Detect which cell encompasses the target text, then output its [X, Y] center coordinate. 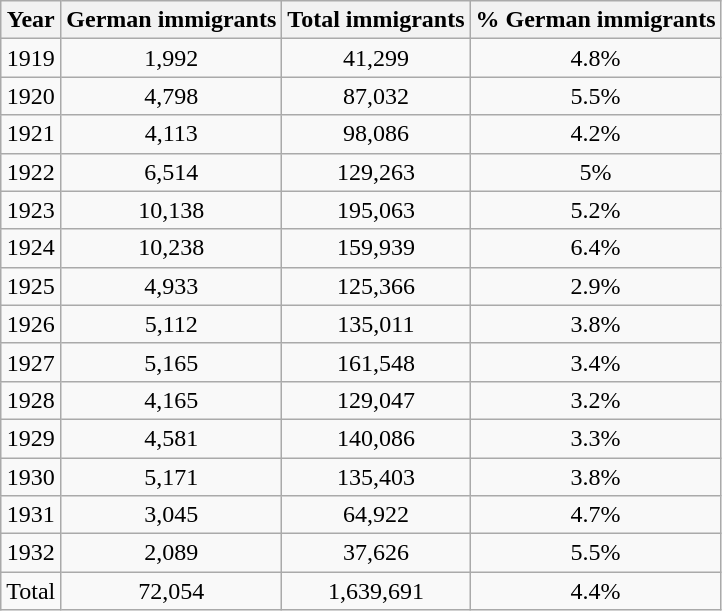
1922 [31, 172]
159,939 [376, 248]
87,032 [376, 96]
Total immigrants [376, 20]
1931 [31, 515]
1925 [31, 286]
135,403 [376, 477]
129,263 [376, 172]
2.9% [596, 286]
129,047 [376, 400]
1930 [31, 477]
5% [596, 172]
161,548 [376, 362]
195,063 [376, 210]
% German immigrants [596, 20]
1919 [31, 58]
1929 [31, 438]
4.8% [596, 58]
37,626 [376, 553]
1,992 [172, 58]
10,238 [172, 248]
5,171 [172, 477]
6,514 [172, 172]
98,086 [376, 134]
5,165 [172, 362]
German immigrants [172, 20]
4,113 [172, 134]
1926 [31, 324]
72,054 [172, 591]
1920 [31, 96]
10,138 [172, 210]
3,045 [172, 515]
5.2% [596, 210]
1923 [31, 210]
4,798 [172, 96]
2,089 [172, 553]
1927 [31, 362]
135,011 [376, 324]
1,639,691 [376, 591]
6.4% [596, 248]
5,112 [172, 324]
4,165 [172, 400]
64,922 [376, 515]
3.3% [596, 438]
4.2% [596, 134]
3.2% [596, 400]
4,581 [172, 438]
4.4% [596, 591]
Year [31, 20]
1932 [31, 553]
4,933 [172, 286]
1921 [31, 134]
1924 [31, 248]
140,086 [376, 438]
41,299 [376, 58]
3.4% [596, 362]
1928 [31, 400]
Total [31, 591]
125,366 [376, 286]
4.7% [596, 515]
